Extract the (x, y) coordinate from the center of the cell holding the provided text.  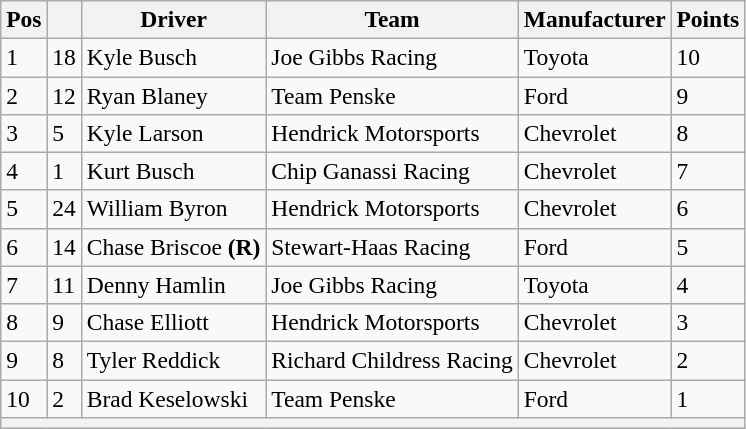
12 (64, 95)
Brad Keselowski (174, 398)
Driver (174, 19)
Team (392, 19)
Points (708, 19)
Ryan Blaney (174, 95)
William Byron (174, 209)
18 (64, 57)
Chase Briscoe (R) (174, 247)
Pos (24, 19)
Denny Hamlin (174, 285)
11 (64, 285)
Manufacturer (594, 19)
Kyle Busch (174, 57)
14 (64, 247)
Stewart-Haas Racing (392, 247)
Richard Childress Racing (392, 360)
Tyler Reddick (174, 360)
Chip Ganassi Racing (392, 171)
24 (64, 209)
Kyle Larson (174, 133)
Chase Elliott (174, 322)
Kurt Busch (174, 171)
